Scan for the cell matching the given text and deliver its [X, Y] coordinate at center. 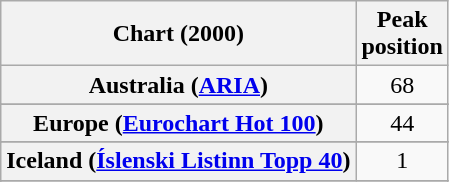
1 [402, 161]
44 [402, 123]
Europe (Eurochart Hot 100) [178, 123]
Peakposition [402, 34]
68 [402, 85]
Chart (2000) [178, 34]
Australia (ARIA) [178, 85]
Iceland (Íslenski Listinn Topp 40) [178, 161]
